Search for the cell housing the specified text and yield its (x, y) center coordinate. 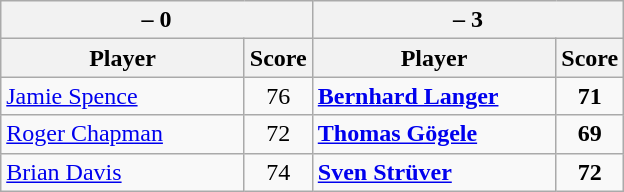
– 3 (468, 20)
Roger Chapman (123, 134)
Sven Strüver (434, 172)
74 (278, 172)
Thomas Gögele (434, 134)
– 0 (157, 20)
Jamie Spence (123, 96)
Bernhard Langer (434, 96)
71 (590, 96)
69 (590, 134)
Brian Davis (123, 172)
76 (278, 96)
